Provide the [X, Y] coordinate of the cell's center where the given text is located.  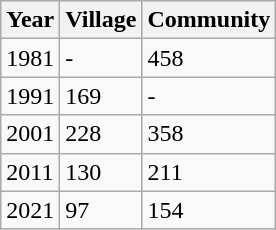
211 [209, 172]
358 [209, 134]
1991 [30, 96]
154 [209, 210]
458 [209, 58]
169 [101, 96]
2021 [30, 210]
2001 [30, 134]
228 [101, 134]
Community [209, 20]
1981 [30, 58]
Year [30, 20]
Village [101, 20]
130 [101, 172]
97 [101, 210]
2011 [30, 172]
